Capture the cell that displays the provided text and extract its (x, y) central coordinate. 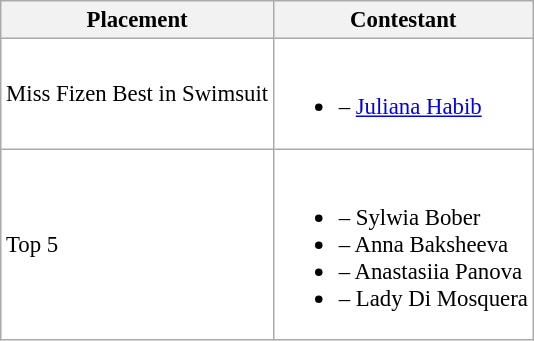
Placement (138, 20)
– Juliana Habib (403, 94)
– Sylwia Bober – Anna Baksheeva – Anastasiia Panova – Lady Di Mosquera (403, 244)
Contestant (403, 20)
Top 5 (138, 244)
Miss Fizen Best in Swimsuit (138, 94)
